Pinpoint the cell where the given text exists, returning its (X, Y) midpoint coordinate. 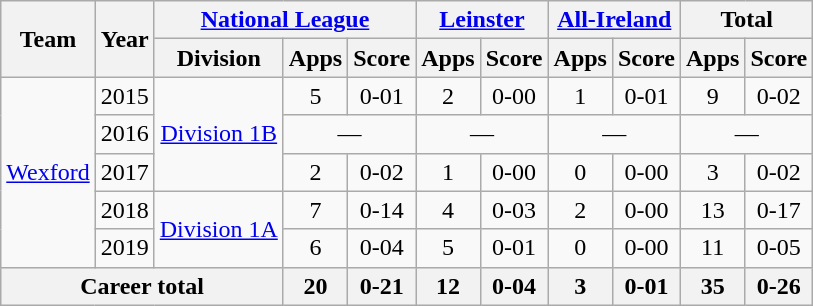
Wexford (48, 172)
9 (712, 96)
11 (712, 248)
2015 (124, 96)
6 (315, 248)
Division 1A (218, 229)
13 (712, 210)
0-26 (779, 286)
2019 (124, 248)
12 (448, 286)
4 (448, 210)
All-Ireland (614, 20)
0-14 (382, 210)
0-21 (382, 286)
0-05 (779, 248)
Division 1B (218, 134)
National League (284, 20)
2018 (124, 210)
35 (712, 286)
7 (315, 210)
Total (746, 20)
Team (48, 39)
0-17 (779, 210)
Year (124, 39)
Division (218, 58)
Leinster (482, 20)
2016 (124, 134)
20 (315, 286)
2017 (124, 172)
Career total (142, 286)
0-03 (514, 210)
